Determine the (X, Y) coordinate at the center of the cell enclosing the given text.  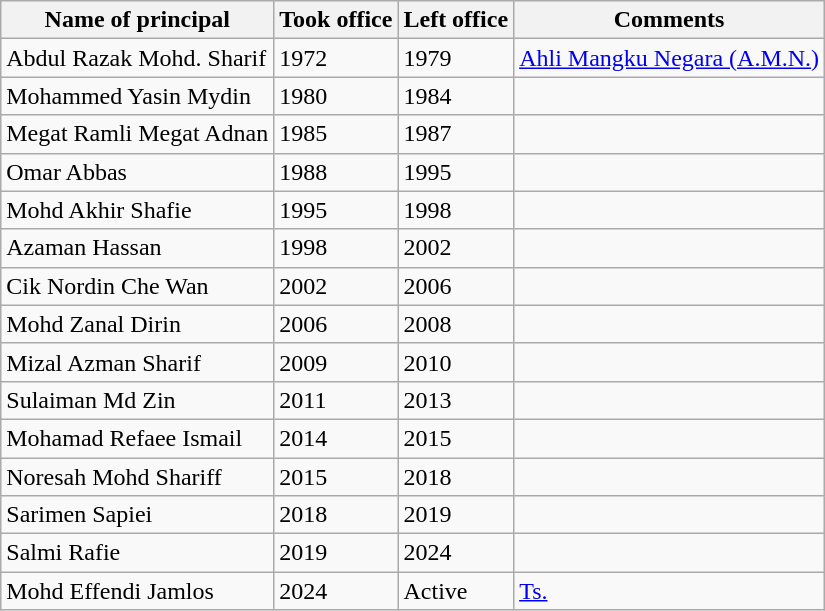
Mohd Effendi Jamlos (138, 591)
2011 (336, 400)
Name of principal (138, 20)
2008 (456, 324)
1979 (456, 58)
Mohammed Yasin Mydin (138, 96)
Active (456, 591)
Mohd Akhir Shafie (138, 210)
1987 (456, 134)
Cik Nordin Che Wan (138, 286)
Took office (336, 20)
1985 (336, 134)
Sarimen Sapiei (138, 515)
2010 (456, 362)
1984 (456, 96)
Salmi Rafie (138, 553)
Omar Abbas (138, 172)
Abdul Razak Mohd. Sharif (138, 58)
Ahli Mangku Negara (A.M.N.) (670, 58)
2013 (456, 400)
Mohd Zanal Dirin (138, 324)
Ts. (670, 591)
Mohamad Refaee Ismail (138, 438)
Azaman Hassan (138, 248)
1980 (336, 96)
Left office (456, 20)
2009 (336, 362)
2014 (336, 438)
Comments (670, 20)
1988 (336, 172)
Sulaiman Md Zin (138, 400)
Megat Ramli Megat Adnan (138, 134)
Noresah Mohd Shariff (138, 477)
Mizal Azman Sharif (138, 362)
1972 (336, 58)
